Provide the [X, Y] coordinate of the cell's center where the given text is located.  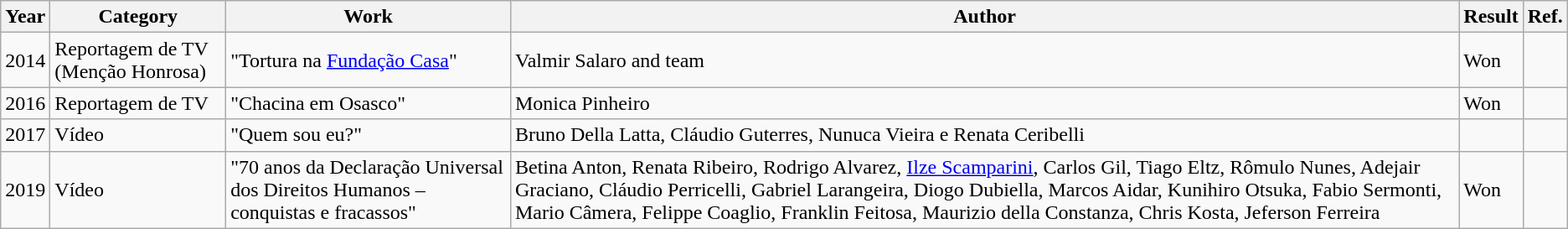
Ref. [1545, 17]
Reportagem de TV [138, 103]
Author [984, 17]
Monica Pinheiro [984, 103]
2017 [25, 135]
Category [138, 17]
"Chacina em Osasco" [369, 103]
"Tortura na Fundação Casa" [369, 60]
Result [1491, 17]
2014 [25, 60]
Reportagem de TV (Menção Honrosa) [138, 60]
"70 anos da Declaração Universal dos Direitos Humanos – conquistas e fracassos" [369, 190]
"Quem sou eu?" [369, 135]
2016 [25, 103]
Valmir Salaro and team [984, 60]
Year [25, 17]
2019 [25, 190]
Bruno Della Latta, Cláudio Guterres, Nunuca Vieira e Renata Ceribelli [984, 135]
Work [369, 17]
